Identify which cell holds the provided text, then report its (x, y) central coordinate. 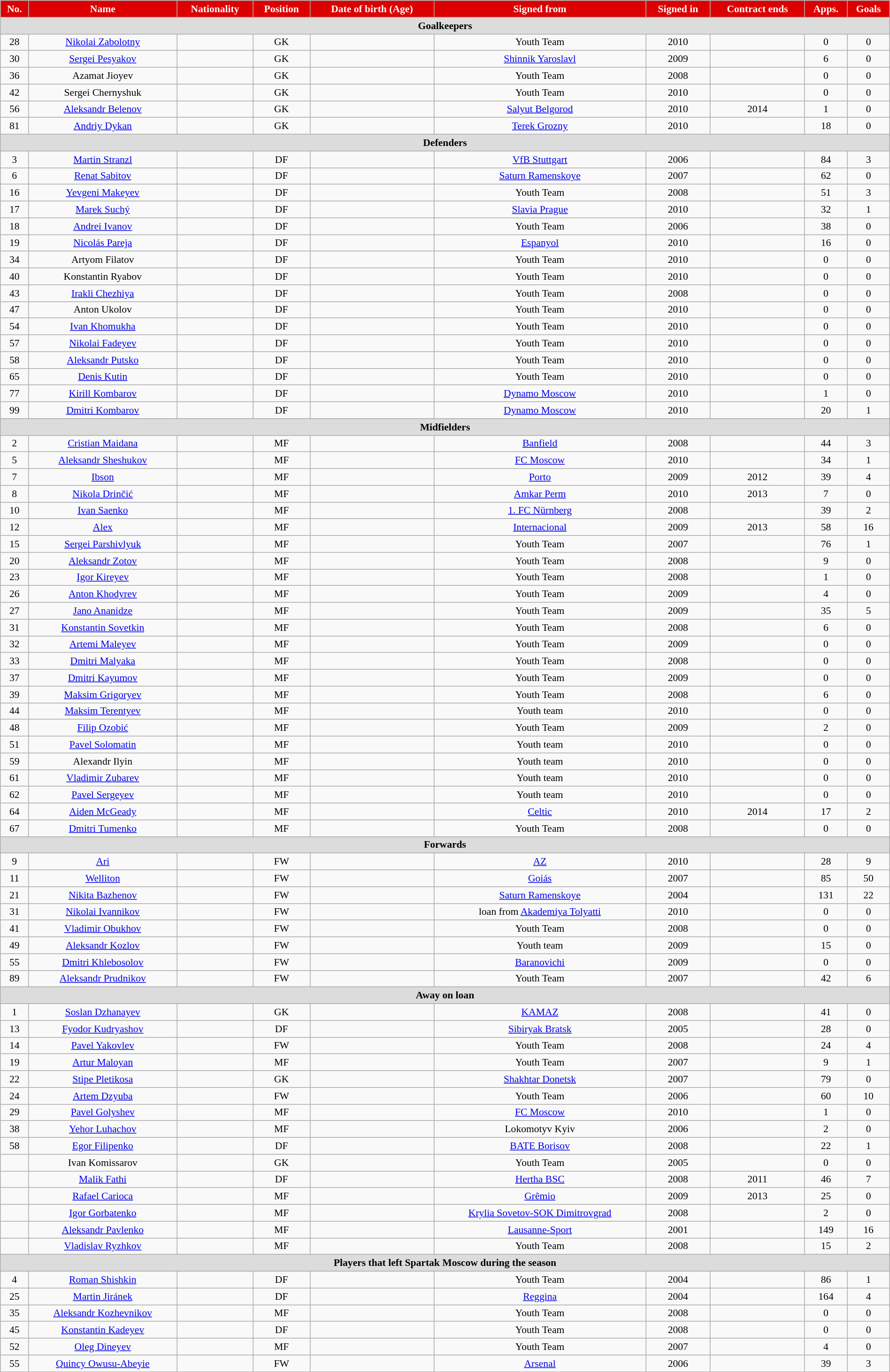
2011 (758, 1180)
59 (15, 761)
Fyodor Kudryashov (103, 1029)
Espanyol (540, 243)
Cristian Maidana (103, 444)
Konstantin Kadeyev (103, 1330)
Jano Ananidze (103, 611)
29 (15, 1112)
86 (826, 1280)
77 (15, 394)
Egor Filipenko (103, 1146)
Away on loan (445, 996)
loan from Akademiya Tolyatti (540, 912)
Dmitri Kombarov (103, 410)
Nationality (215, 9)
27 (15, 611)
Nikola Drinčić (103, 494)
1. FC Nürnberg (540, 511)
AZ (540, 862)
Sergei Chernyshuk (103, 92)
Konstantin Sovetkin (103, 628)
Dmitri Khlebosolov (103, 962)
12 (15, 528)
Dmitri Kayumov (103, 678)
Anton Ukolov (103, 310)
Alex (103, 528)
52 (15, 1347)
Reggina (540, 1296)
37 (15, 678)
23 (15, 577)
2012 (758, 477)
Stipe Pletikosa (103, 1079)
VfB Stuttgart (540, 160)
Amkar Perm (540, 494)
84 (826, 160)
Nicolás Pareja (103, 243)
65 (15, 377)
89 (15, 979)
30 (15, 59)
149 (826, 1230)
No. (15, 9)
48 (15, 728)
Vladislav Ryzhkov (103, 1246)
Vladimir Obukhov (103, 929)
36 (15, 76)
Forwards (445, 845)
67 (15, 828)
Shakhtar Donetsk (540, 1079)
79 (826, 1079)
Alexandr Ilyin (103, 761)
Pavel Yakovlev (103, 1046)
Andrei Ivanov (103, 226)
Midfielders (445, 427)
Maksim Terentyev (103, 711)
Irakli Chezhiya (103, 293)
Dmitri Tumenko (103, 828)
13 (15, 1029)
14 (15, 1046)
Grêmio (540, 1196)
Artur Maloyan (103, 1063)
Players that left Spartak Moscow during the season (445, 1263)
Pavel Solomatin (103, 745)
81 (15, 126)
Oleg Dineyev (103, 1347)
Terek Grozny (540, 126)
Andriy Dykan (103, 126)
40 (15, 276)
Ivan Saenko (103, 511)
76 (826, 544)
Artyom Filatov (103, 260)
Lokomotyv Kyiv (540, 1129)
Artemi Maleyev (103, 644)
Ari (103, 862)
Igor Kireyev (103, 577)
Apps. (826, 9)
64 (15, 812)
Celtic (540, 812)
Contract ends (758, 9)
57 (15, 344)
Malik Fathi (103, 1180)
99 (15, 410)
Signed in (678, 9)
Internacional (540, 528)
2001 (678, 1230)
Shinnik Yaroslavl (540, 59)
Hertha BSC (540, 1180)
Yevgeni Makeyev (103, 193)
Nikita Bazhenov (103, 895)
Sibiryak Bratsk (540, 1029)
43 (15, 293)
Aleksandr Sheshukov (103, 460)
21 (15, 895)
Rafael Carioca (103, 1196)
Position (282, 9)
54 (15, 327)
Aleksandr Putsko (103, 360)
Yehor Luhachov (103, 1129)
BATE Borisov (540, 1146)
Porto (540, 477)
47 (15, 310)
Defenders (445, 143)
Filip Ozobić (103, 728)
Azamat Jioyev (103, 76)
Salyut Belgorod (540, 109)
49 (15, 945)
Goiás (540, 879)
11 (15, 879)
45 (15, 1330)
Konstantin Ryabov (103, 276)
Ivan Khomukha (103, 327)
Aiden McGeady (103, 812)
Vladimir Zubarev (103, 778)
Date of birth (Age) (372, 9)
26 (15, 594)
Sergei Parshivlyuk (103, 544)
Aleksandr Zotov (103, 561)
Maksim Grigoryev (103, 695)
61 (15, 778)
Marek Suchý (103, 210)
Ibson (103, 477)
46 (826, 1180)
Goals (868, 9)
Aleksandr Pavlenko (103, 1230)
Goalkeepers (445, 26)
Martin Jiránek (103, 1296)
Welliton (103, 879)
Artem Dzyuba (103, 1096)
60 (826, 1096)
Signed from (540, 9)
131 (826, 895)
Arsenal (540, 1364)
Banfield (540, 444)
Nikolai Zabolotny (103, 42)
Krylia Sovetov-SOK Dimitrovgrad (540, 1213)
Sergei Pesyakov (103, 59)
Aleksandr Prudnikov (103, 979)
Nikolai Fadeyev (103, 344)
Quincy Owusu-Abeyie (103, 1364)
Ivan Komissarov (103, 1163)
Martin Stranzl (103, 160)
Pavel Sergeyev (103, 795)
Pavel Golyshev (103, 1112)
50 (868, 879)
33 (15, 661)
Kirill Kombarov (103, 394)
Nikolai Ivannikov (103, 912)
Slavia Prague (540, 210)
8 (15, 494)
164 (826, 1296)
Name (103, 9)
Anton Khodyrev (103, 594)
Roman Shishkin (103, 1280)
Aleksandr Kozlov (103, 945)
Baranovichi (540, 962)
Denis Kutin (103, 377)
Soslan Dzhanayev (103, 1012)
KAMAZ (540, 1012)
85 (826, 879)
Lausanne-Sport (540, 1230)
Dmitri Malyaka (103, 661)
Aleksandr Belenov (103, 109)
56 (15, 109)
Renat Sabitov (103, 176)
Aleksandr Kozhevnikov (103, 1313)
Igor Gorbatenko (103, 1213)
